Output the (x, y) coordinate of the center of the cell containing the given text.  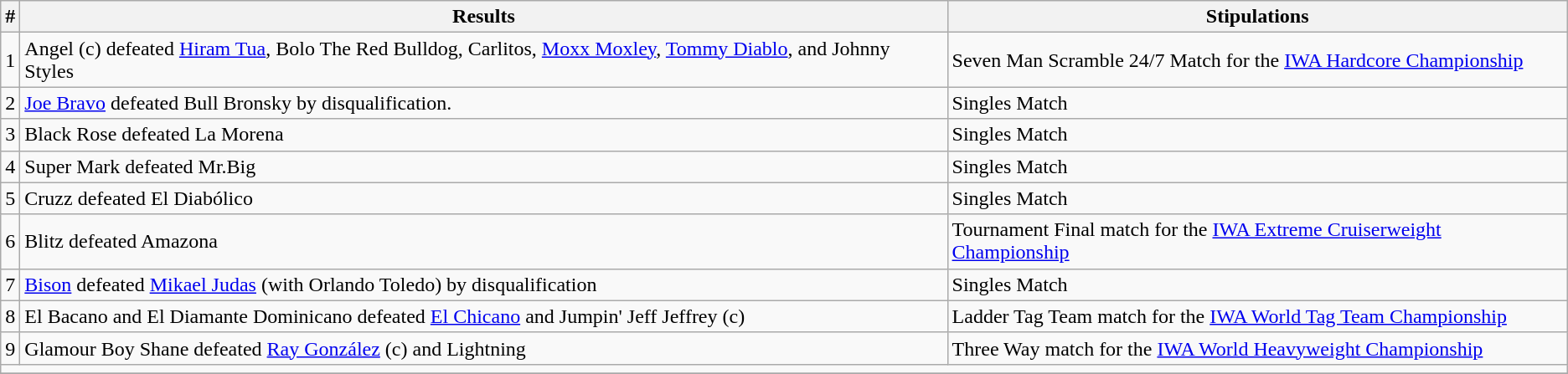
9 (10, 348)
Seven Man Scramble 24/7 Match for the IWA Hardcore Championship (1257, 60)
Blitz defeated Amazona (484, 241)
5 (10, 198)
8 (10, 316)
Results (484, 17)
El Bacano and El Diamante Dominicano defeated El Chicano and Jumpin' Jeff Jeffrey (c) (484, 316)
2 (10, 103)
1 (10, 60)
7 (10, 284)
Angel (c) defeated Hiram Tua, Bolo The Red Bulldog, Carlitos, Moxx Moxley, Tommy Diablo, and Johnny Styles (484, 60)
Cruzz defeated El Diabólico (484, 198)
Glamour Boy Shane defeated Ray González (c) and Lightning (484, 348)
6 (10, 241)
3 (10, 135)
4 (10, 167)
Black Rose defeated La Morena (484, 135)
Super Mark defeated Mr.Big (484, 167)
Stipulations (1257, 17)
Three Way match for the IWA World Heavyweight Championship (1257, 348)
Tournament Final match for the IWA Extreme Cruiserweight Championship (1257, 241)
# (10, 17)
Joe Bravo defeated Bull Bronsky by disqualification. (484, 103)
Bison defeated Mikael Judas (with Orlando Toledo) by disqualification (484, 284)
Ladder Tag Team match for the IWA World Tag Team Championship (1257, 316)
